From the cell containing the given text, extract its center point as [x, y] coordinate. 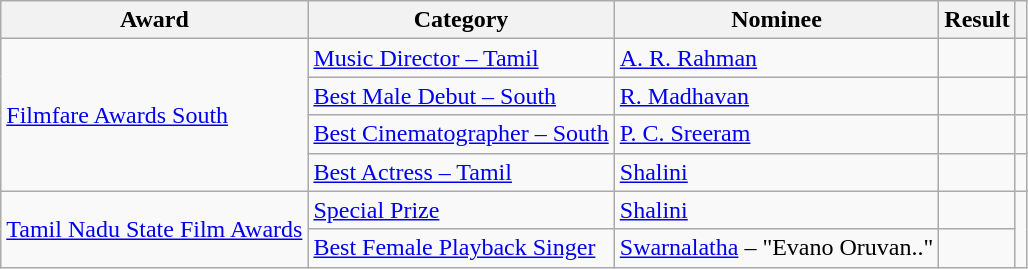
P. C. Sreeram [776, 134]
Nominee [776, 20]
Swarnalatha – "Evano Oruvan.." [776, 248]
Best Male Debut – South [461, 96]
Filmfare Awards South [154, 115]
Best Female Playback Singer [461, 248]
R. Madhavan [776, 96]
Special Prize [461, 210]
Tamil Nadu State Film Awards [154, 229]
Result [977, 20]
Best Cinematographer – South [461, 134]
Category [461, 20]
A. R. Rahman [776, 58]
Music Director – Tamil [461, 58]
Best Actress – Tamil [461, 172]
Award [154, 20]
